Identify which cell holds the provided text, then report its (X, Y) central coordinate. 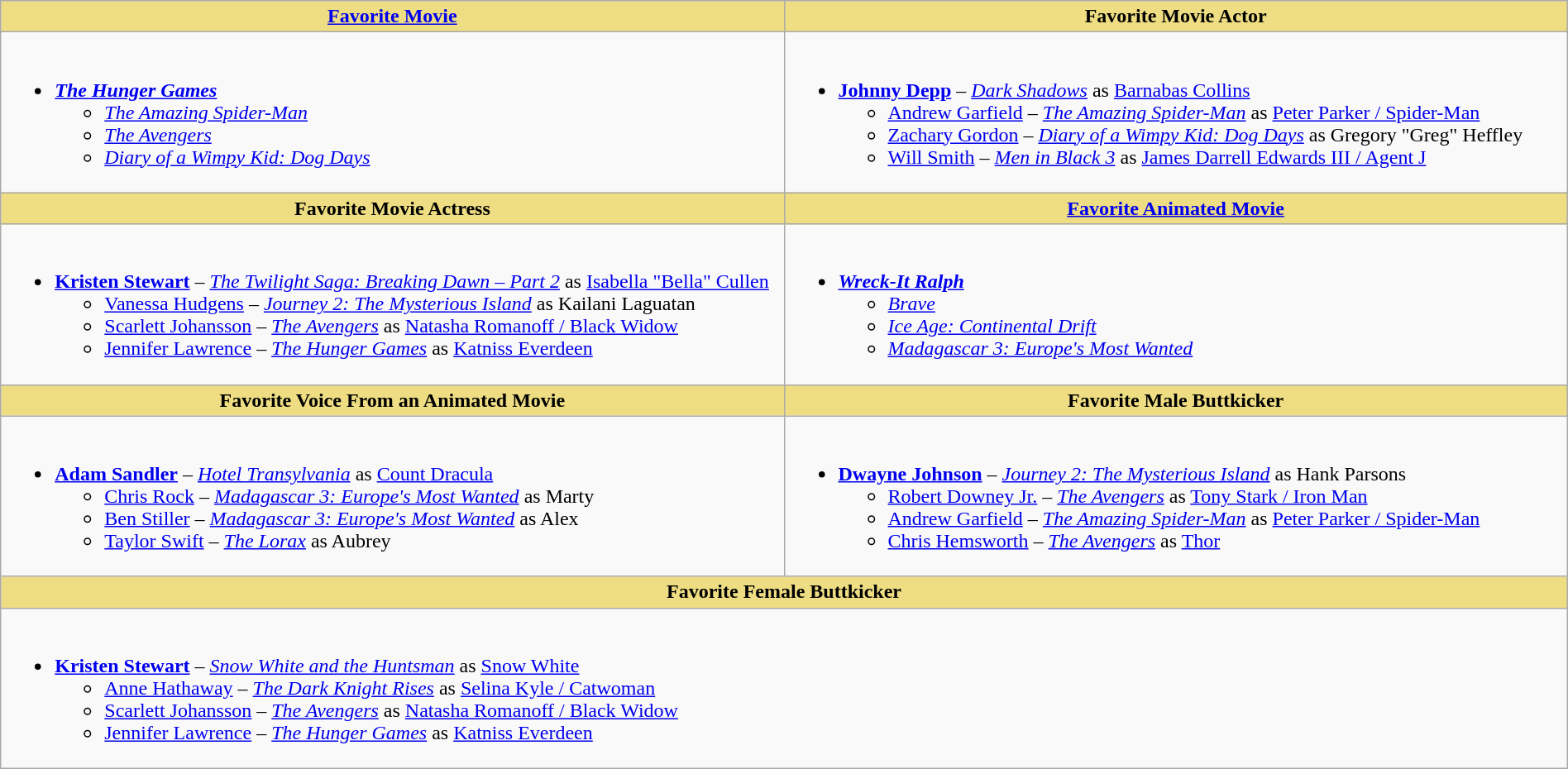
Wreck-It RalphBraveIce Age: Continental DriftMadagascar 3: Europe's Most Wanted (1176, 304)
Favorite Movie Actress (392, 208)
Favorite Male Buttkicker (1176, 400)
Favorite Voice From an Animated Movie (392, 400)
The Hunger GamesThe Amazing Spider-ManThe AvengersDiary of a Wimpy Kid: Dog Days (392, 112)
Favorite Animated Movie (1176, 208)
Favorite Movie (392, 17)
Favorite Movie Actor (1176, 17)
Favorite Female Buttkicker (784, 592)
